Locate the cell with the specified text and output its (x, y) center coordinate. 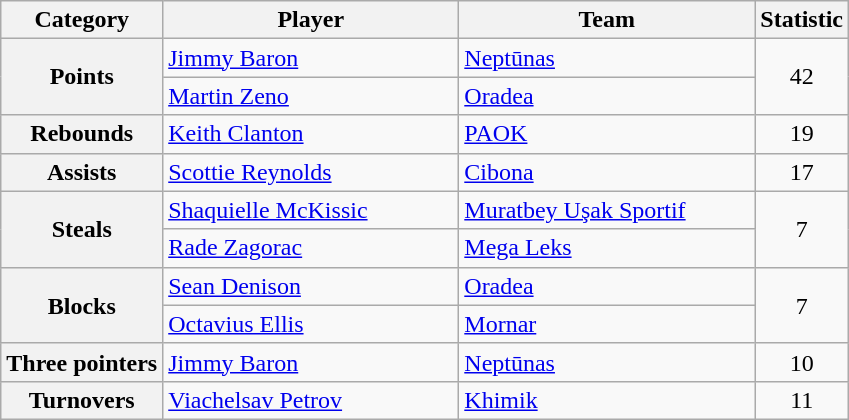
Shaquielle McKissic (311, 210)
Keith Clanton (311, 134)
Muratbey Uşak Sportif (607, 210)
Cibona (607, 172)
17 (802, 172)
Points (82, 77)
Scottie Reynolds (311, 172)
Sean Denison (311, 286)
Khimik (607, 400)
19 (802, 134)
Player (311, 20)
Category (82, 20)
Turnovers (82, 400)
Rebounds (82, 134)
Statistic (802, 20)
Mega Leks (607, 248)
Viachelsav Petrov (311, 400)
Steals (82, 229)
10 (802, 362)
Blocks (82, 305)
Assists (82, 172)
11 (802, 400)
Team (607, 20)
Rade Zagorac (311, 248)
Mornar (607, 324)
Martin Zeno (311, 96)
PAOK (607, 134)
Three pointers (82, 362)
42 (802, 77)
Octavius Ellis (311, 324)
